Pinpoint the cell where the given text exists, returning its [x, y] midpoint coordinate. 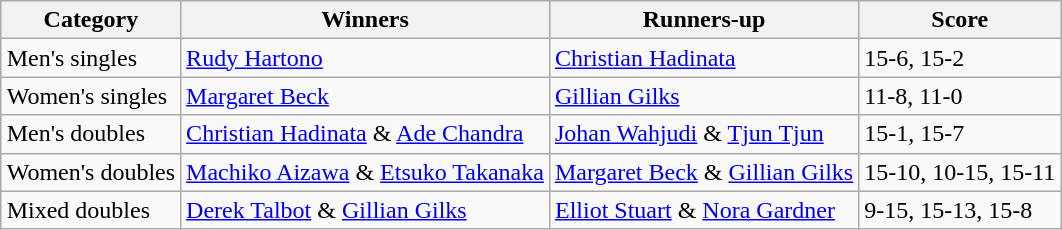
15-10, 10-15, 15-11 [960, 172]
11-8, 11-0 [960, 96]
Score [960, 20]
Margaret Beck [366, 96]
Runners-up [704, 20]
Christian Hadinata [704, 58]
Christian Hadinata & Ade Chandra [366, 134]
Winners [366, 20]
Men's singles [90, 58]
Women's doubles [90, 172]
Derek Talbot & Gillian Gilks [366, 210]
Men's doubles [90, 134]
Machiko Aizawa & Etsuko Takanaka [366, 172]
Elliot Stuart & Nora Gardner [704, 210]
Johan Wahjudi & Tjun Tjun [704, 134]
Rudy Hartono [366, 58]
9-15, 15-13, 15-8 [960, 210]
Mixed doubles [90, 210]
Women's singles [90, 96]
Category [90, 20]
Margaret Beck & Gillian Gilks [704, 172]
15-1, 15-7 [960, 134]
Gillian Gilks [704, 96]
15-6, 15-2 [960, 58]
